From the cell containing the given text, extract its center point as [X, Y] coordinate. 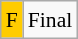
Final [50, 20]
F [12, 20]
